For the text-containing cell, return its midpoint in (X, Y) coordinate format. 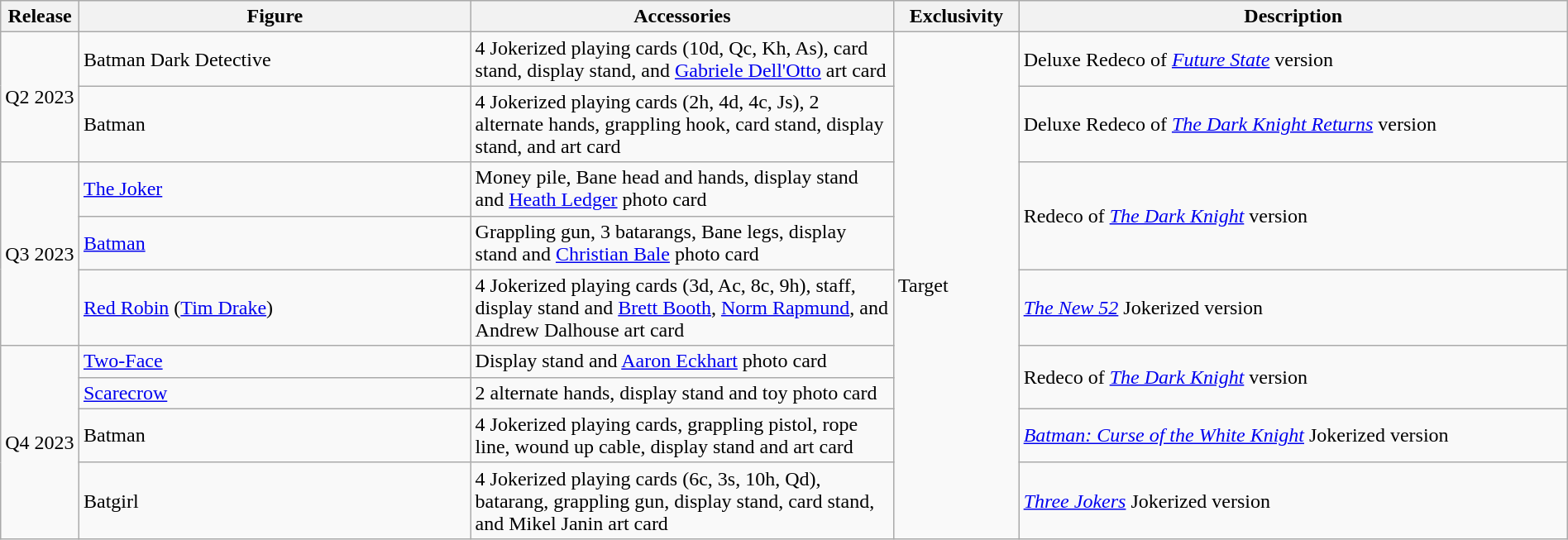
Q3 2023 (40, 254)
Grappling gun, 3 batarangs, Bane legs, display stand and Christian Bale photo card (682, 243)
4 Jokerized playing cards (3d, Ac, 8c, 9h), staff, display stand and Brett Booth, Norm Rapmund, and Andrew Dalhouse art card (682, 308)
Q4 2023 (40, 442)
Two-Face (275, 361)
2 alternate hands, display stand and toy photo card (682, 393)
Batman Dark Detective (275, 60)
Red Robin (Tim Drake) (275, 308)
Q2 2023 (40, 98)
Three Jokers Jokerized version (1293, 500)
Release (40, 17)
Exclusivity (957, 17)
Figure (275, 17)
Money pile, Bane head and hands, display stand and Heath Ledger photo card (682, 189)
Deluxe Redeco of The Dark Knight Returns version (1293, 124)
Display stand and Aaron Eckhart photo card (682, 361)
Scarecrow (275, 393)
Deluxe Redeco of Future State version (1293, 60)
The New 52 Jokerized version (1293, 308)
Accessories (682, 17)
The Joker (275, 189)
4 Jokerized playing cards (10d, Qc, Kh, As), card stand, display stand, and Gabriele Dell'Otto art card (682, 60)
Description (1293, 17)
4 Jokerized playing cards (2h, 4d, 4c, Js), 2 alternate hands, grappling hook, card stand, display stand, and art card (682, 124)
Batman: Curse of the White Knight Jokerized version (1293, 435)
4 Jokerized playing cards (6c, 3s, 10h, Qd), batarang, grappling gun, display stand, card stand, and Mikel Janin art card (682, 500)
4 Jokerized playing cards, grappling pistol, rope line, wound up cable, display stand and art card (682, 435)
Target (957, 286)
Batgirl (275, 500)
